Pinpoint the cell where the given text exists, returning its (x, y) midpoint coordinate. 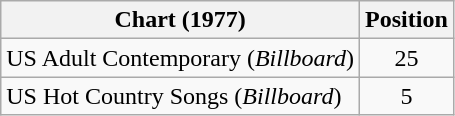
25 (407, 58)
Position (407, 20)
US Hot Country Songs (Billboard) (180, 96)
US Adult Contemporary (Billboard) (180, 58)
Chart (1977) (180, 20)
5 (407, 96)
